From the cell containing the given text, extract its center point as (x, y) coordinate. 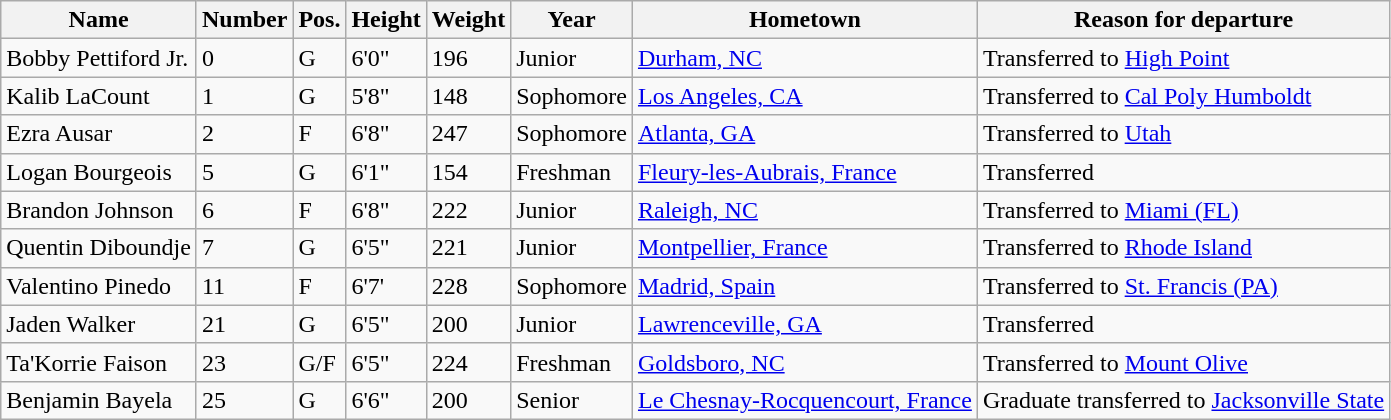
196 (468, 58)
247 (468, 134)
Transferred to High Point (1183, 58)
Benjamin Bayela (99, 400)
Transferred to Mount Olive (1183, 362)
5'8" (386, 96)
G/F (320, 362)
23 (244, 362)
221 (468, 248)
Kalib LaCount (99, 96)
148 (468, 96)
6 (244, 210)
Le Chesnay-Rocquencourt, France (804, 400)
Height (386, 20)
Transferred to Cal Poly Humboldt (1183, 96)
Brandon Johnson (99, 210)
Hometown (804, 20)
Montpellier, France (804, 248)
Lawrenceville, GA (804, 324)
5 (244, 172)
Ezra Ausar (99, 134)
Los Angeles, CA (804, 96)
Transferred to Miami (FL) (1183, 210)
Jaden Walker (99, 324)
Name (99, 20)
21 (244, 324)
224 (468, 362)
Graduate transferred to Jacksonville State (1183, 400)
Weight (468, 20)
6'6" (386, 400)
Durham, NC (804, 58)
Bobby Pettiford Jr. (99, 58)
Transferred to Utah (1183, 134)
154 (468, 172)
25 (244, 400)
Fleury-les-Aubrais, France (804, 172)
Madrid, Spain (804, 286)
Goldsboro, NC (804, 362)
7 (244, 248)
Atlanta, GA (804, 134)
6'7' (386, 286)
Transferred to St. Francis (PA) (1183, 286)
Valentino Pinedo (99, 286)
1 (244, 96)
Year (572, 20)
Ta'Korrie Faison (99, 362)
Transferred to Rhode Island (1183, 248)
228 (468, 286)
Senior (572, 400)
Number (244, 20)
Logan Bourgeois (99, 172)
222 (468, 210)
6'0" (386, 58)
Quentin Diboundje (99, 248)
6'1" (386, 172)
Pos. (320, 20)
11 (244, 286)
Reason for departure (1183, 20)
2 (244, 134)
Raleigh, NC (804, 210)
0 (244, 58)
